Determine the (x, y) coordinate at the center of the cell enclosing the given text.  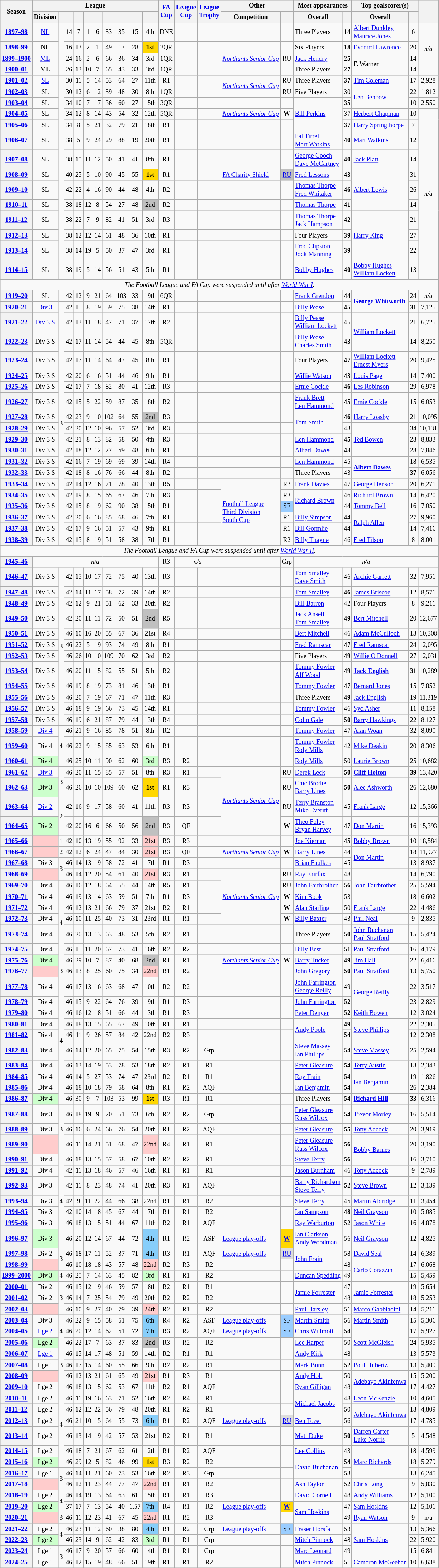
2016–17 (16, 1473)
The Football League and FA Cup were suspended until after World War II. (220, 551)
18,584 (428, 841)
1973–74 (16, 934)
Other (257, 6)
9,211 (428, 603)
LeagueTrophy (209, 11)
10,308 (428, 634)
1931–32 (16, 462)
Louis Page (380, 376)
League (95, 6)
6QR (166, 296)
Billy Baxter (318, 919)
Everard Lawrence (380, 47)
Marco Gabbiadini (380, 1309)
93 (109, 645)
Frank Davies (318, 484)
Tom Smalley Dave Smith (318, 577)
3,517 (428, 987)
7,050 (428, 507)
2003–04 (16, 1320)
4,599 (428, 1451)
Barry Hawkings (380, 720)
Herbert Chapman (380, 114)
1903–04 (16, 103)
1914–15 (16, 270)
Billy Pease William Lockett (318, 322)
1979–80 (16, 1013)
8,250 (428, 342)
2,308 (428, 1035)
Harry King (380, 236)
1907–08 (16, 160)
Theo Foley Bryan Harvey (318, 826)
Alan Starling (318, 907)
FA Charity Shield (251, 174)
1974–75 (16, 949)
1994–95 (16, 1212)
1962–63 (16, 787)
102 (109, 417)
Barry Richardson Steve Terry (318, 1186)
1948–49 (16, 603)
1988–89 (16, 1129)
George Henson (380, 484)
Joe Kiernan (318, 841)
George Whitworth (380, 302)
1927–28 (16, 417)
1989–90 (16, 1145)
Leon McKenzie (380, 1398)
Ray Train (318, 1077)
1938–39 (16, 539)
81 (121, 687)
Jack Platt (380, 160)
4,825 (428, 1239)
4,785 (428, 1420)
1897–98 (16, 32)
1923–24 (16, 361)
11,319 (428, 697)
Fraser Horsfall (318, 1529)
12,680 (428, 787)
2007–08 (16, 1365)
8,158 (428, 709)
Ryan Watson (380, 1518)
Thomas Thorpe Jack Hampson (318, 220)
5,654 (428, 1287)
Jack Ansell Tom Smalley (318, 619)
Chris Willmott (318, 1332)
Bill Barron (318, 603)
Brian Faulkes (318, 863)
1904–05 (16, 114)
6,245 (428, 1473)
Ryan Gilligan (318, 1387)
12,031 (428, 656)
3,190 (428, 1145)
5,920 (428, 1540)
Thomas Thorpe (318, 205)
David Seal (380, 1253)
3,919 (428, 1129)
1978–79 (16, 1002)
12,677 (428, 619)
Ben Tozer (318, 1420)
1990–91 (16, 1160)
2015–16 (16, 1462)
Competition (251, 17)
Harry Springthorpe (380, 125)
1982–83 (16, 1050)
1980–81 (16, 1024)
6,316 (428, 1099)
1954–55 (16, 687)
1925–26 (16, 387)
Alec Ashworth (380, 787)
Keith Bowen (380, 1013)
2011–12 (16, 1410)
Ralph Allen (380, 523)
2,829 (428, 1002)
1926–27 (16, 402)
10,131 (428, 428)
1987–88 (16, 1114)
Six Players (318, 47)
Roly Mills (318, 761)
3,139 (428, 1186)
1996–97 (16, 1239)
Tom Smith (318, 423)
1981–82 (16, 1035)
Willie Watson (318, 376)
1947–48 (16, 592)
Andy Holt (318, 1376)
2,550 (428, 103)
7,400 (428, 376)
1901–02 (16, 81)
6,978 (428, 387)
Tommy Fowler Roly Mills (318, 746)
James Briscoe (380, 592)
2021–22 (16, 1529)
Steve Massey Ian Phillips (318, 1050)
Bill Gormlie (318, 529)
1945–46 (16, 562)
Fred Tilson (380, 539)
10,289 (428, 671)
Richard Hill (380, 1099)
Trevor Morley (380, 1114)
Bobby Hughes (318, 270)
Michael Jacobs (318, 1404)
1909–10 (16, 190)
Peter Denyer (318, 1013)
1970–71 (16, 897)
2005–06 (16, 1343)
The Football League and FA Cup were suspended until after World War I. (220, 285)
John Frain (318, 1259)
10,095 (428, 417)
Cameron McGeehan (380, 1563)
Jack Hendry (318, 59)
1924–25 (16, 376)
6,271 (428, 484)
1912–13 (16, 235)
Albert Dunkley Maurice Jones (380, 32)
Andy Poole (318, 1030)
Fred Clipston Jock Manning (318, 250)
Ray Warburton (318, 1223)
Barry Tucker (318, 960)
Tom Smalley (318, 592)
1928–29 (16, 428)
8,090 (428, 731)
2,835 (428, 919)
1956–57 (16, 709)
John Farrington George Reilly (318, 987)
8,937 (428, 863)
Mike Deakin (380, 746)
2020–21 (16, 1518)
1898–99 (16, 47)
2,343 (428, 1065)
Marc Richards (380, 1462)
5,101 (428, 1507)
1951–52 (16, 645)
8,001 (428, 539)
David Cornell (318, 1495)
5,935 (428, 1343)
Top goalscorer(s) (385, 6)
15,366 (428, 807)
1986–87 (16, 1099)
2001–02 (16, 1298)
Bobby Hughes William Lockett (380, 270)
Jason White (380, 1223)
2014–15 (16, 1451)
1977–78 (16, 987)
Bill Perkins (318, 114)
1900–01 (16, 69)
4,179 (428, 949)
7,125 (428, 307)
2008–09 (16, 1376)
5,211 (428, 1309)
1991–92 (16, 1170)
1976–77 (16, 972)
2010–11 (16, 1398)
Chic Brodie Barry Lines (318, 787)
1953–54 (16, 671)
Colin Gale (318, 720)
Tommy Bell (380, 507)
5,514 (428, 1114)
Matt Duke (318, 1436)
Alan Woan (380, 731)
2000–01 (16, 1287)
Terry Branston Mike Everitt (318, 807)
1958–59 (16, 731)
88 (121, 140)
1984–85 (16, 1077)
5,366 (428, 1529)
1922–23 (16, 342)
1966–67 (16, 852)
6,790 (428, 875)
2022–23 (16, 1540)
1955–56 (16, 697)
5,459 (428, 1276)
Jim Hall (380, 960)
2,384 (428, 1087)
1995–96 (16, 1223)
6,638 (428, 1563)
2,928 (428, 81)
Poul Hübertz (380, 1365)
1,812 (428, 91)
2017–18 (16, 1484)
Tim Coleman (380, 81)
1910–11 (16, 205)
96 (109, 428)
10,682 (428, 761)
7,416 (428, 529)
Paul Harsley (318, 1309)
2,305 (428, 1024)
Bobby Barnes (380, 1150)
Steve Phillips (380, 1030)
Mark Bunn (318, 1365)
Lee Harper (318, 1343)
Bernard Jones (380, 687)
2006–07 (16, 1354)
5,927 (428, 1332)
Phil Neal (380, 919)
George Reilly (380, 992)
Football LeagueThird DivisionSouth Cup (251, 512)
1899–1900 (16, 59)
John Gregory (318, 972)
1949–50 (16, 619)
6,725 (428, 322)
1920–21 (16, 307)
Syd Asher (380, 709)
2002–03 (16, 1309)
1983–84 (16, 1065)
8,127 (428, 720)
Harry Loasby (380, 417)
1913–14 (16, 250)
William Lockett Ernest Myers (380, 361)
1929–30 (16, 439)
Billy Simpson (318, 517)
2024–25 (16, 1563)
Ian Sampson (318, 1212)
Pat Tirrell Mart Watkins (318, 140)
12,095 (428, 645)
1.57 (135, 1507)
1992–93 (16, 1186)
Kim Book (318, 897)
1952–53 (16, 656)
15,393 (428, 826)
6,420 (428, 495)
Steve Massey (380, 1050)
1957–58 (16, 720)
2023–24 (16, 1551)
8,571 (428, 592)
1905–06 (16, 125)
1908–09 (16, 174)
1933–34 (16, 484)
1921–22 (16, 322)
1950–51 (16, 634)
1997–98 (16, 1253)
1936–37 (16, 517)
Bobby Brown (380, 841)
1969–70 (16, 885)
Cliff Holton (380, 772)
2,594 (428, 1050)
3,024 (428, 1013)
Ted Bowen (380, 439)
5,279 (428, 1462)
11,977 (428, 852)
4,605 (428, 1398)
George Cooch Dave McCartney (318, 160)
4,427 (428, 1387)
Billy Best (318, 949)
Fred Lessons (318, 174)
1968–69 (16, 875)
2QR (166, 47)
1967–68 (16, 863)
8,833 (428, 439)
Ian Clarkson Andy Woodman (318, 1239)
4,809 (428, 1410)
Laurie Brown (380, 761)
2004–05 (16, 1332)
1,826 (428, 1077)
Adam McCulloch (380, 634)
9,425 (428, 361)
Albert Lewis (380, 190)
5,750 (428, 972)
LeagueCup (186, 11)
Thomas Thorpe Fred Whitaker (318, 190)
2019–20 (16, 1507)
Billy Pease Charles Smith (318, 342)
1932–33 (16, 473)
4,548 (428, 1436)
5,594 (428, 885)
7,852 (428, 687)
Jason Burnham (318, 1170)
5,200 (428, 1376)
5,100 (428, 1495)
FACup (166, 11)
Season (16, 11)
2009–10 (16, 1387)
Lee Collins (318, 1451)
1919–20 (16, 296)
1930–31 (16, 451)
1906–07 (16, 140)
1964–65 (16, 826)
92 (121, 841)
4,486 (428, 907)
1998–99 (16, 1265)
1911–12 (16, 220)
6,056 (428, 473)
Andy Williams (380, 1495)
9,960 (428, 517)
6,535 (428, 462)
1993–94 (16, 1201)
4,878 (428, 1223)
7,951 (428, 577)
5,253 (428, 1298)
1999–2000 (16, 1276)
1960–61 (16, 761)
7,846 (428, 451)
3,710 (428, 1160)
Willie O'Donnell (380, 656)
Carlo Corazzin (380, 1270)
Len Benbow (380, 97)
Most appearances (323, 6)
Barry Lines (318, 852)
Division (45, 17)
F. Warner (380, 64)
3,454 (428, 1201)
DNE (166, 32)
Derek Leck (318, 772)
John Farrington (318, 1002)
1971–72 (16, 907)
Scott McGleish (380, 1343)
1935–36 (16, 507)
1937–38 (16, 529)
6,841 (428, 1551)
2013–14 (16, 1436)
6,053 (428, 402)
6,389 (428, 1253)
Steve Brown (380, 1186)
1946–47 (16, 577)
1975–76 (16, 960)
2018–19 (16, 1495)
1961–62 (16, 772)
Frank Brett Len Hammond (318, 402)
Ray Fairfax (318, 875)
1934–35 (16, 495)
13,420 (428, 772)
Billy Thayne (318, 539)
Billy Pease (318, 307)
William Lockett (380, 332)
Ash Taylor (318, 1484)
6,068 (428, 1265)
1902–03 (16, 91)
1985–86 (16, 1087)
Terry Austin (380, 1065)
Tommy Fowler Alf Wood (318, 671)
Frank Grendon (318, 296)
5,409 (428, 1365)
Martin Aldridge (380, 1201)
Mart Watkins (380, 140)
24th (150, 1309)
Andy Kirk (318, 1354)
Les Robinson (380, 387)
2,789 (428, 1170)
1963–64 (16, 807)
John Buchanan Paul Stratford (380, 934)
5,830 (428, 1484)
Chris Long (380, 1484)
3QR (166, 103)
5,573 (428, 1354)
Duncan Spedding (318, 1276)
1972–73 (16, 919)
5,424 (428, 934)
1965–66 (16, 841)
1959–60 (16, 746)
5,085 (428, 1212)
Marc Leonard (318, 1551)
2012–13 (16, 1420)
6,416 (428, 960)
5,306 (428, 1320)
David Buchanan (318, 1468)
6,602 (428, 897)
Archie Garrett (380, 577)
8,306 (428, 746)
Darren Carter Luke Norris (380, 1436)
